Detect which cell encompasses the target text, then output its (x, y) center coordinate. 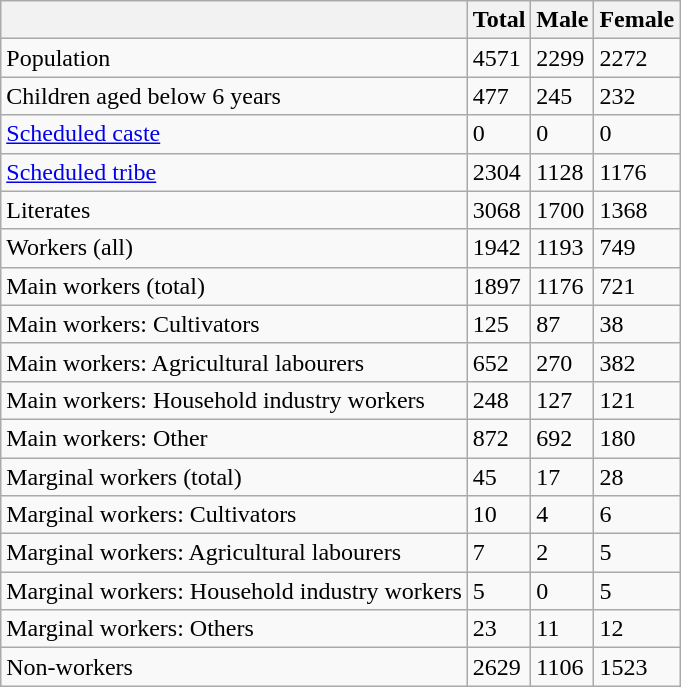
127 (562, 400)
Main workers: Other (234, 438)
Main workers: Cultivators (234, 324)
121 (637, 400)
232 (637, 96)
1897 (499, 286)
477 (499, 96)
17 (562, 477)
270 (562, 362)
4 (562, 515)
692 (562, 438)
Non-workers (234, 667)
2 (562, 553)
Male (562, 20)
180 (637, 438)
Marginal workers: Cultivators (234, 515)
Scheduled caste (234, 134)
1523 (637, 667)
1368 (637, 210)
12 (637, 629)
2299 (562, 58)
1193 (562, 248)
749 (637, 248)
Female (637, 20)
382 (637, 362)
23 (499, 629)
87 (562, 324)
28 (637, 477)
3068 (499, 210)
1128 (562, 172)
Marginal workers: Others (234, 629)
1700 (562, 210)
Literates (234, 210)
10 (499, 515)
1942 (499, 248)
11 (562, 629)
Population (234, 58)
Main workers (total) (234, 286)
Children aged below 6 years (234, 96)
2304 (499, 172)
721 (637, 286)
Marginal workers: Household industry workers (234, 591)
1106 (562, 667)
4571 (499, 58)
245 (562, 96)
Scheduled tribe (234, 172)
2629 (499, 667)
45 (499, 477)
Marginal workers: Agricultural labourers (234, 553)
Main workers: Agricultural labourers (234, 362)
7 (499, 553)
Marginal workers (total) (234, 477)
248 (499, 400)
38 (637, 324)
Main workers: Household industry workers (234, 400)
6 (637, 515)
Total (499, 20)
2272 (637, 58)
652 (499, 362)
125 (499, 324)
Workers (all) (234, 248)
872 (499, 438)
